Determine the (X, Y) coordinate at the center of the cell enclosing the given text.  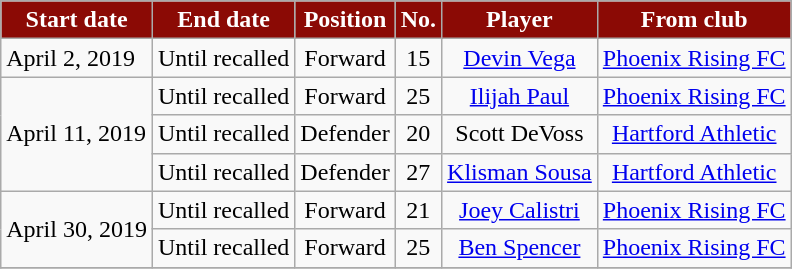
Position (345, 20)
End date (223, 20)
April 2, 2019 (77, 58)
From club (694, 20)
Scott DeVoss (520, 134)
April 11, 2019 (77, 134)
Ilijah Paul (520, 96)
15 (418, 58)
20 (418, 134)
27 (418, 172)
Ben Spencer (520, 248)
Player (520, 20)
Klisman Sousa (520, 172)
Start date (77, 20)
Joey Calistri (520, 210)
April 30, 2019 (77, 229)
21 (418, 210)
Devin Vega (520, 58)
No. (418, 20)
